Capture the cell that displays the provided text and extract its [x, y] central coordinate. 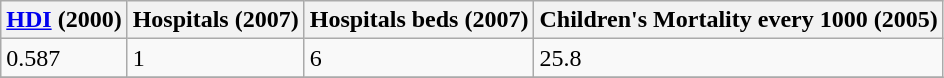
Hospitals beds (2007) [419, 20]
6 [419, 58]
0.587 [64, 58]
1 [216, 58]
25.8 [738, 58]
Children's Mortality every 1000 (2005) [738, 20]
HDI (2000) [64, 20]
Hospitals (2007) [216, 20]
